Provide the [x, y] coordinate of the cell's center where the given text is located.  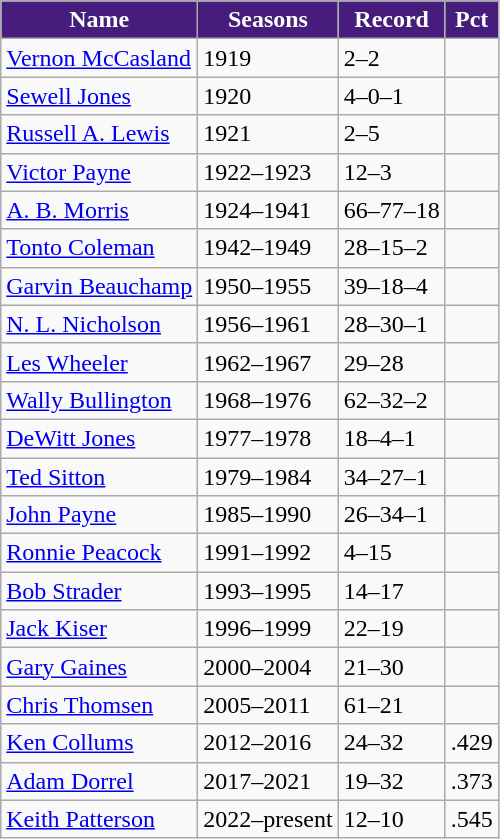
61–21 [392, 705]
Record [392, 20]
DeWitt Jones [100, 438]
19–32 [392, 781]
Keith Patterson [100, 819]
1979–1984 [268, 477]
2012–2016 [268, 743]
1962–1967 [268, 362]
1921 [268, 134]
2005–2011 [268, 705]
1922–1923 [268, 172]
John Payne [100, 515]
Russell A. Lewis [100, 134]
1920 [268, 96]
1996–1999 [268, 629]
Garvin Beauchamp [100, 286]
1985–1990 [268, 515]
1924–1941 [268, 210]
Ronnie Peacock [100, 553]
Ken Collums [100, 743]
18–4–1 [392, 438]
2–5 [392, 134]
2000–2004 [268, 667]
1919 [268, 58]
29–28 [392, 362]
39–18–4 [392, 286]
A. B. Morris [100, 210]
1950–1955 [268, 286]
Wally Bullington [100, 400]
1977–1978 [268, 438]
26–34–1 [392, 515]
Ted Sitton [100, 477]
62–32–2 [392, 400]
.545 [472, 819]
34–27–1 [392, 477]
Name [100, 20]
28–15–2 [392, 248]
4–0–1 [392, 96]
Pct [472, 20]
Victor Payne [100, 172]
2–2 [392, 58]
4–15 [392, 553]
1991–1992 [268, 553]
Chris Thomsen [100, 705]
2017–2021 [268, 781]
14–17 [392, 591]
22–19 [392, 629]
12–3 [392, 172]
66–77–18 [392, 210]
1942–1949 [268, 248]
Jack Kiser [100, 629]
Vernon McCasland [100, 58]
24–32 [392, 743]
.373 [472, 781]
Les Wheeler [100, 362]
N. L. Nicholson [100, 324]
Seasons [268, 20]
12–10 [392, 819]
28–30–1 [392, 324]
.429 [472, 743]
Tonto Coleman [100, 248]
1956–1961 [268, 324]
1993–1995 [268, 591]
Adam Dorrel [100, 781]
Bob Strader [100, 591]
21–30 [392, 667]
Sewell Jones [100, 96]
1968–1976 [268, 400]
2022–present [268, 819]
Gary Gaines [100, 667]
